Return [x, y] of the center of cell containing provided text 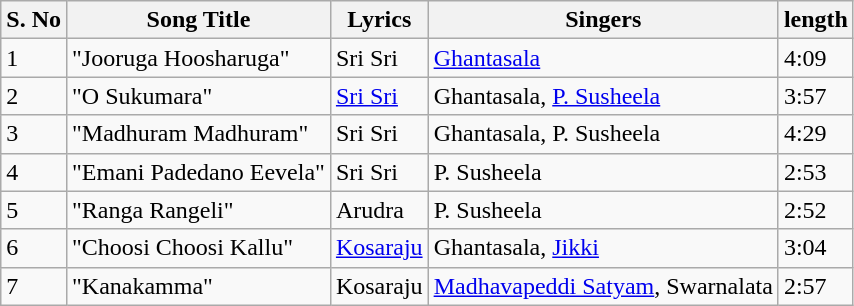
Madhavapeddi Satyam, Swarnalata [603, 286]
Singers [603, 20]
2 [34, 96]
3:57 [816, 96]
Lyrics [379, 20]
length [816, 20]
1 [34, 58]
3:04 [816, 248]
6 [34, 248]
Ghantasala, Jikki [603, 248]
"Ranga Rangeli" [198, 210]
5 [34, 210]
"Kanakamma" [198, 286]
2:53 [816, 172]
2:57 [816, 286]
4 [34, 172]
"Madhuram Madhuram" [198, 134]
3 [34, 134]
"O Sukumara" [198, 96]
7 [34, 286]
Ghantasala [603, 58]
"Emani Padedano Eevela" [198, 172]
2:52 [816, 210]
4:09 [816, 58]
"Jooruga Hoosharuga" [198, 58]
"Choosi Choosi Kallu" [198, 248]
S. No [34, 20]
Arudra [379, 210]
Song Title [198, 20]
4:29 [816, 134]
